Extract the [x, y] coordinate from the center of the cell holding the provided text.  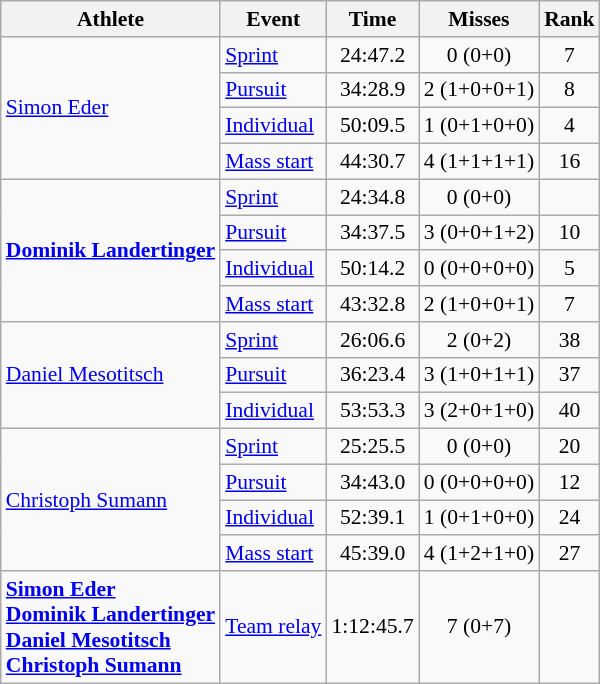
Simon Eder [110, 108]
3 (2+0+1+0) [479, 411]
40 [570, 411]
4 [570, 126]
34:43.0 [372, 482]
27 [570, 554]
Team relay [273, 627]
4 (1+1+1+1) [479, 162]
7 (0+7) [479, 627]
3 (0+0+1+2) [479, 233]
Rank [570, 19]
34:37.5 [372, 233]
3 (1+0+1+1) [479, 375]
Athlete [110, 19]
20 [570, 447]
50:14.2 [372, 269]
Daniel Mesotitsch [110, 376]
50:09.5 [372, 126]
45:39.0 [372, 554]
34:28.9 [372, 90]
Dominik Landertinger [110, 250]
8 [570, 90]
36:23.4 [372, 375]
26:06.6 [372, 340]
24:34.8 [372, 197]
37 [570, 375]
53:53.3 [372, 411]
4 (1+2+1+0) [479, 554]
44:30.7 [372, 162]
Time [372, 19]
Simon EderDominik LandertingerDaniel MesotitschChristoph Sumann [110, 627]
24 [570, 518]
Christoph Sumann [110, 500]
1:12:45.7 [372, 627]
52:39.1 [372, 518]
10 [570, 233]
24:47.2 [372, 55]
25:25.5 [372, 447]
38 [570, 340]
Misses [479, 19]
16 [570, 162]
12 [570, 482]
43:32.8 [372, 304]
Event [273, 19]
5 [570, 269]
2 (0+2) [479, 340]
